For the text-containing cell, return its midpoint in [x, y] coordinate format. 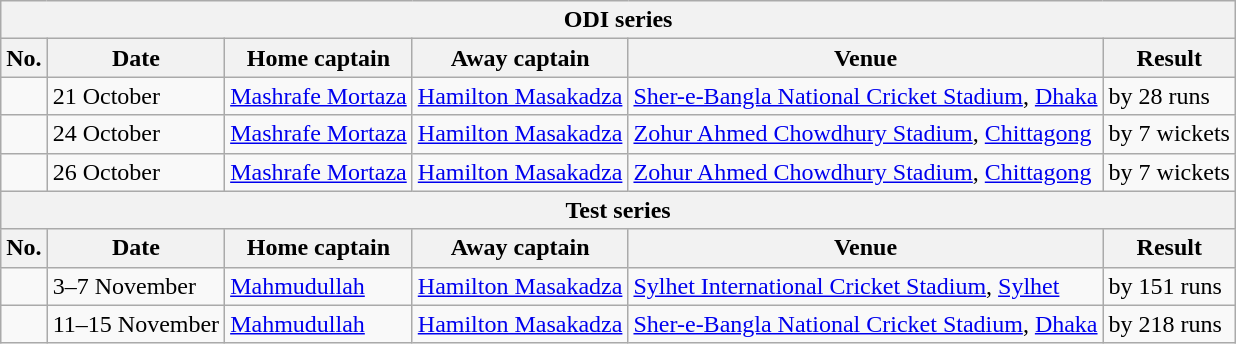
by 151 runs [1169, 286]
by 218 runs [1169, 324]
11–15 November [136, 324]
ODI series [618, 20]
24 October [136, 134]
3–7 November [136, 286]
21 October [136, 96]
Test series [618, 210]
Sylhet International Cricket Stadium, Sylhet [866, 286]
26 October [136, 172]
by 28 runs [1169, 96]
